Locate the cell with the specified text and output its [X, Y] center coordinate. 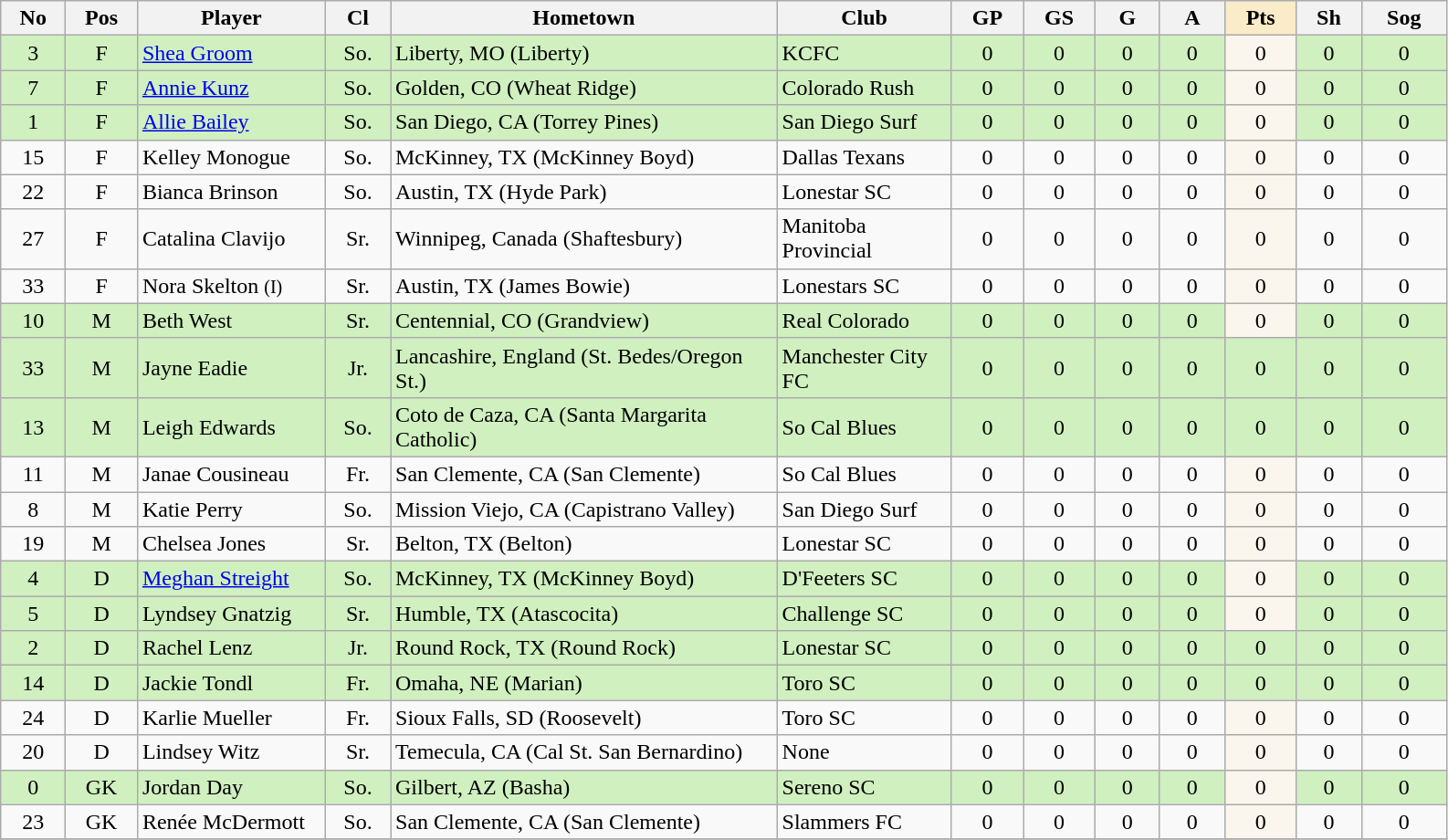
24 [33, 718]
Sog [1404, 18]
Omaha, NE (Marian) [584, 683]
Jackie Tondl [231, 683]
Jordan Day [231, 787]
Renée McDermott [231, 822]
Sereno SC [864, 787]
Club [864, 18]
Centennial, CO (Grandview) [584, 320]
Slammers FC [864, 822]
GP [988, 18]
Colorado Rush [864, 88]
Karlie Mueller [231, 718]
Austin, TX (James Bowie) [584, 286]
1 [33, 122]
G [1127, 18]
Lyndsey Gnatzig [231, 614]
Allie Bailey [231, 122]
22 [33, 192]
2 [33, 648]
Hometown [584, 18]
3 [33, 53]
13 [33, 427]
19 [33, 544]
Coto de Caza, CA (Santa Margarita Catholic) [584, 427]
Chelsea Jones [231, 544]
Player [231, 18]
5 [33, 614]
Manitoba Provincial [864, 239]
Challenge SC [864, 614]
Beth West [231, 320]
23 [33, 822]
Meghan Streight [231, 579]
Jayne Eadie [231, 367]
Round Rock, TX (Round Rock) [584, 648]
10 [33, 320]
No [33, 18]
Liberty, MO (Liberty) [584, 53]
Pts [1260, 18]
27 [33, 239]
Janae Cousineau [231, 474]
Leigh Edwards [231, 427]
Mission Viejo, CA (Capistrano Valley) [584, 509]
Belton, TX (Belton) [584, 544]
Pos [102, 18]
Sioux Falls, SD (Roosevelt) [584, 718]
4 [33, 579]
Lonestars SC [864, 286]
Rachel Lenz [231, 648]
Humble, TX (Atascocita) [584, 614]
8 [33, 509]
Manchester City FC [864, 367]
Golden, CO (Wheat Ridge) [584, 88]
Nora Skelton (I) [231, 286]
Dallas Texans [864, 157]
D'Feeters SC [864, 579]
11 [33, 474]
Real Colorado [864, 320]
KCFC [864, 53]
Lindsey Witz [231, 752]
Katie Perry [231, 509]
Annie Kunz [231, 88]
15 [33, 157]
Lancashire, England (St. Bedes/Oregon St.) [584, 367]
San Diego, CA (Torrey Pines) [584, 122]
GS [1059, 18]
Bianca Brinson [231, 192]
Winnipeg, Canada (Shaftesbury) [584, 239]
Temecula, CA (Cal St. San Bernardino) [584, 752]
Austin, TX (Hyde Park) [584, 192]
14 [33, 683]
Shea Groom [231, 53]
None [864, 752]
A [1192, 18]
Sh [1329, 18]
Catalina Clavijo [231, 239]
Kelley Monogue [231, 157]
Cl [358, 18]
20 [33, 752]
7 [33, 88]
Gilbert, AZ (Basha) [584, 787]
